Extract the (X, Y) coordinate from the center of the cell holding the provided text.  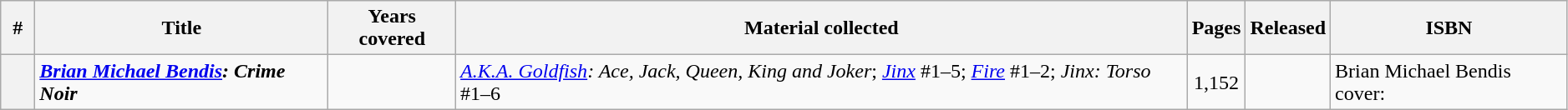
Brian Michael Bendis cover: (1449, 82)
Title (182, 28)
# (18, 28)
Released (1288, 28)
Years covered (393, 28)
Material collected (822, 28)
Brian Michael Bendis: Crime Noir (182, 82)
ISBN (1449, 28)
A.K.A. Goldfish: Ace, Jack, Queen, King and Joker; Jinx #1–5; Fire #1–2; Jinx: Torso #1–6 (822, 82)
1,152 (1216, 82)
Pages (1216, 28)
